Return (x, y) of the center of cell containing provided text 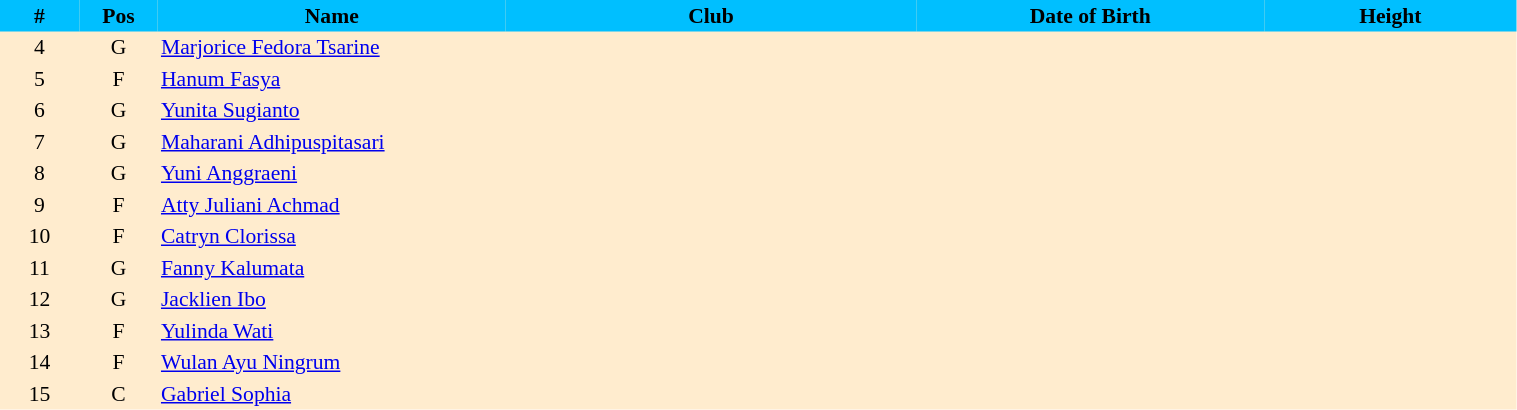
5 (40, 79)
15 (40, 394)
9 (40, 205)
13 (40, 331)
# (40, 16)
Atty Juliani Achmad (332, 205)
8 (40, 174)
Yulinda Wati (332, 331)
11 (40, 268)
Wulan Ayu Ningrum (332, 362)
Date of Birth (1090, 16)
Club (712, 16)
4 (40, 48)
Hanum Fasya (332, 79)
Catryn Clorissa (332, 236)
Maharani Adhipuspitasari (332, 142)
7 (40, 142)
Yunita Sugianto (332, 110)
6 (40, 110)
Height (1390, 16)
Yuni Anggraeni (332, 174)
Name (332, 16)
10 (40, 236)
C (118, 394)
12 (40, 300)
Marjorice Fedora Tsarine (332, 48)
Gabriel Sophia (332, 394)
14 (40, 362)
Fanny Kalumata (332, 268)
Pos (118, 16)
Jacklien Ibo (332, 300)
